Find where the given text appears and provide that cell's center as [X, Y] coordinate. 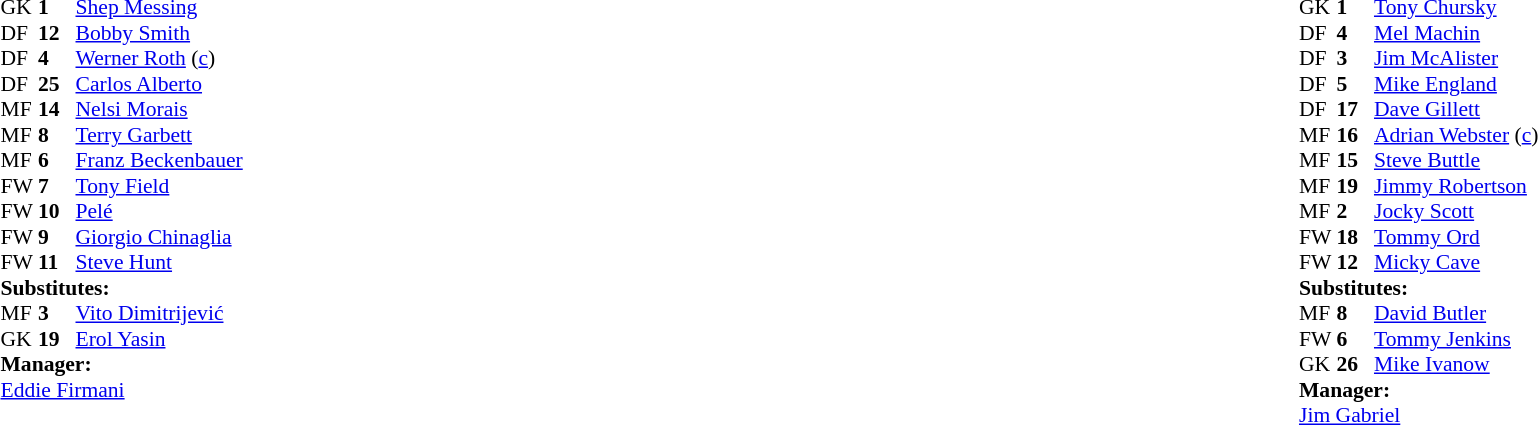
Nelsi Morais [160, 109]
Erol Yasin [160, 339]
Franz Beckenbauer [160, 161]
Vito Dimitrijević [160, 313]
10 [57, 211]
26 [1355, 365]
17 [1355, 109]
Steve Hunt [160, 263]
Carlos Alberto [160, 84]
11 [57, 263]
Tony Field [160, 186]
15 [1355, 161]
18 [1355, 237]
Substitutes: [121, 288]
Eddie Firmani [121, 390]
Pelé [160, 211]
7 [57, 186]
Giorgio Chinaglia [160, 237]
14 [57, 109]
16 [1355, 135]
Terry Garbett [160, 135]
25 [57, 84]
Manager: [121, 365]
5 [1355, 84]
Werner Roth (c) [160, 59]
2 [1355, 211]
Bobby Smith [160, 33]
9 [57, 237]
